Scan for the cell matching the given text and deliver its [X, Y] coordinate at center. 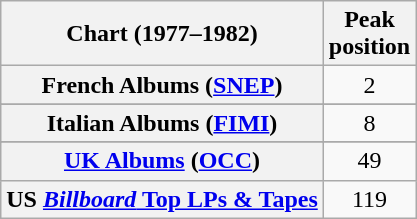
UK Albums (OCC) [162, 161]
8 [369, 123]
49 [369, 161]
2 [369, 85]
Peakposition [369, 34]
French Albums (SNEP) [162, 85]
Chart (1977–1982) [162, 34]
119 [369, 199]
US Billboard Top LPs & Tapes [162, 199]
Italian Albums (FIMI) [162, 123]
